Extract the [X, Y] coordinate from the center of the cell holding the provided text.  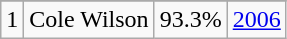
2006 [256, 20]
93.3% [190, 20]
1 [12, 20]
Cole Wilson [89, 20]
